Return (X, Y) of the center of cell containing provided text 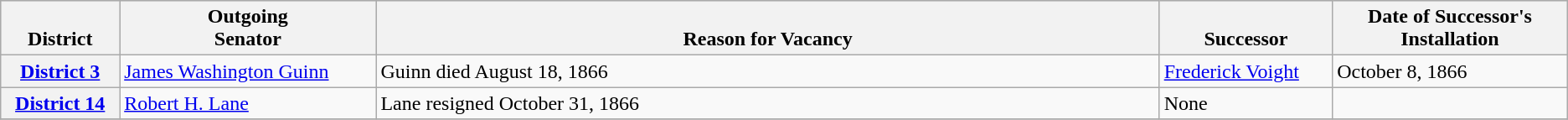
District (60, 29)
District 3 (60, 71)
Guinn died August 18, 1866 (767, 71)
None (1246, 103)
Successor (1246, 29)
District 14 (60, 103)
October 8, 1866 (1451, 71)
James Washington Guinn (248, 71)
OutgoingSenator (248, 29)
Reason for Vacancy (767, 29)
Robert H. Lane (248, 103)
Date of Successor's Installation (1451, 29)
Lane resigned October 31, 1866 (767, 103)
Frederick Voight (1246, 71)
